From the cell containing the given text, extract its center point as (x, y) coordinate. 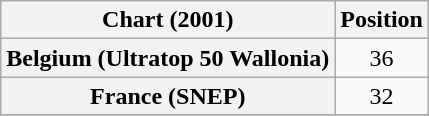
France (SNEP) (168, 96)
Chart (2001) (168, 20)
32 (382, 96)
36 (382, 58)
Belgium (Ultratop 50 Wallonia) (168, 58)
Position (382, 20)
